Extract the [x, y] coordinate from the center of the cell holding the provided text.  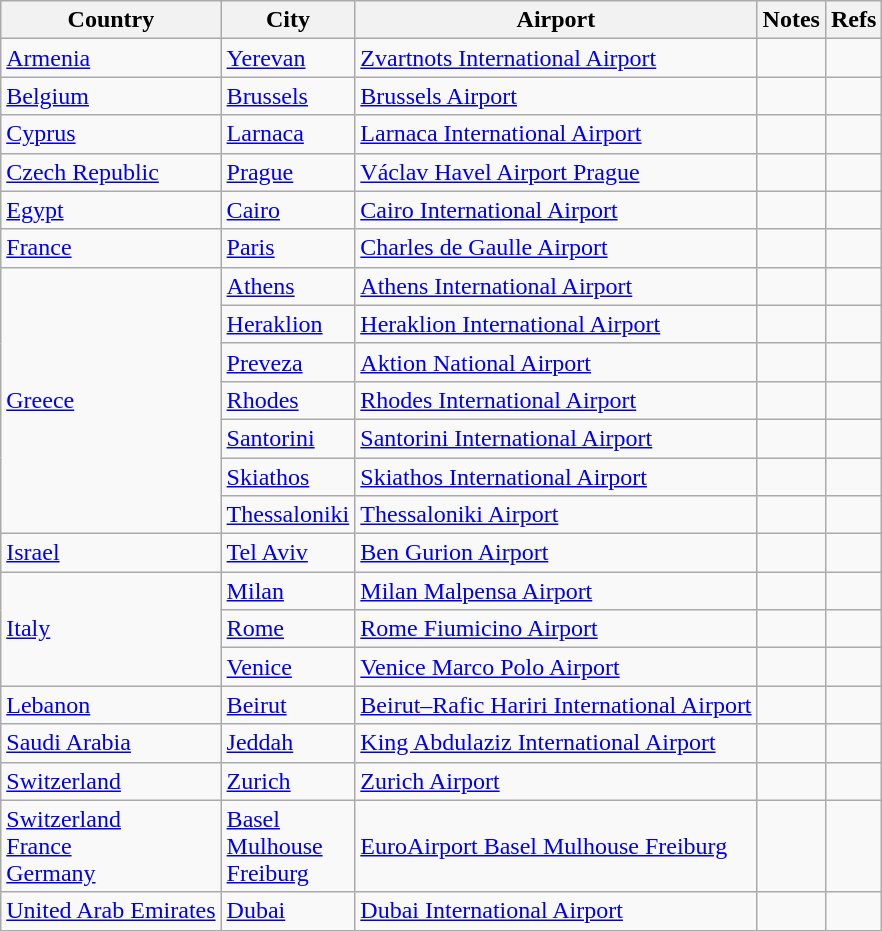
BaselMulhouseFreiburg [288, 846]
Armenia [111, 58]
Zvartnots International Airport [556, 58]
Athens International Airport [556, 286]
Yerevan [288, 58]
Larnaca International Airport [556, 134]
Rome Fiumicino Airport [556, 629]
Aktion National Airport [556, 362]
Egypt [111, 210]
Heraklion [288, 324]
Italy [111, 629]
Cairo [288, 210]
Venice Marco Polo Airport [556, 667]
Lebanon [111, 705]
Airport [556, 20]
Brussels [288, 96]
Tel Aviv [288, 553]
Country [111, 20]
Saudi Arabia [111, 743]
Cyprus [111, 134]
Skiathos [288, 477]
Greece [111, 400]
France [111, 248]
Zurich Airport [556, 781]
SwitzerlandFranceGermany [111, 846]
Milan Malpensa Airport [556, 591]
Rhodes International Airport [556, 400]
Brussels Airport [556, 96]
Václav Havel Airport Prague [556, 172]
Santorini International Airport [556, 438]
Refs [853, 20]
Venice [288, 667]
Switzerland [111, 781]
Dubai [288, 911]
Santorini [288, 438]
United Arab Emirates [111, 911]
Beirut [288, 705]
Dubai International Airport [556, 911]
King Abdulaziz International Airport [556, 743]
Thessaloniki Airport [556, 515]
Prague [288, 172]
Belgium [111, 96]
Skiathos International Airport [556, 477]
Jeddah [288, 743]
Cairo International Airport [556, 210]
Milan [288, 591]
Czech Republic [111, 172]
Thessaloniki [288, 515]
Preveza [288, 362]
Rome [288, 629]
Larnaca [288, 134]
Athens [288, 286]
Zurich [288, 781]
City [288, 20]
EuroAirport Basel Mulhouse Freiburg [556, 846]
Paris [288, 248]
Beirut–Rafic Hariri International Airport [556, 705]
Heraklion International Airport [556, 324]
Ben Gurion Airport [556, 553]
Rhodes [288, 400]
Notes [791, 20]
Charles de Gaulle Airport [556, 248]
Israel [111, 553]
